Search for the cell housing the specified text and yield its (x, y) center coordinate. 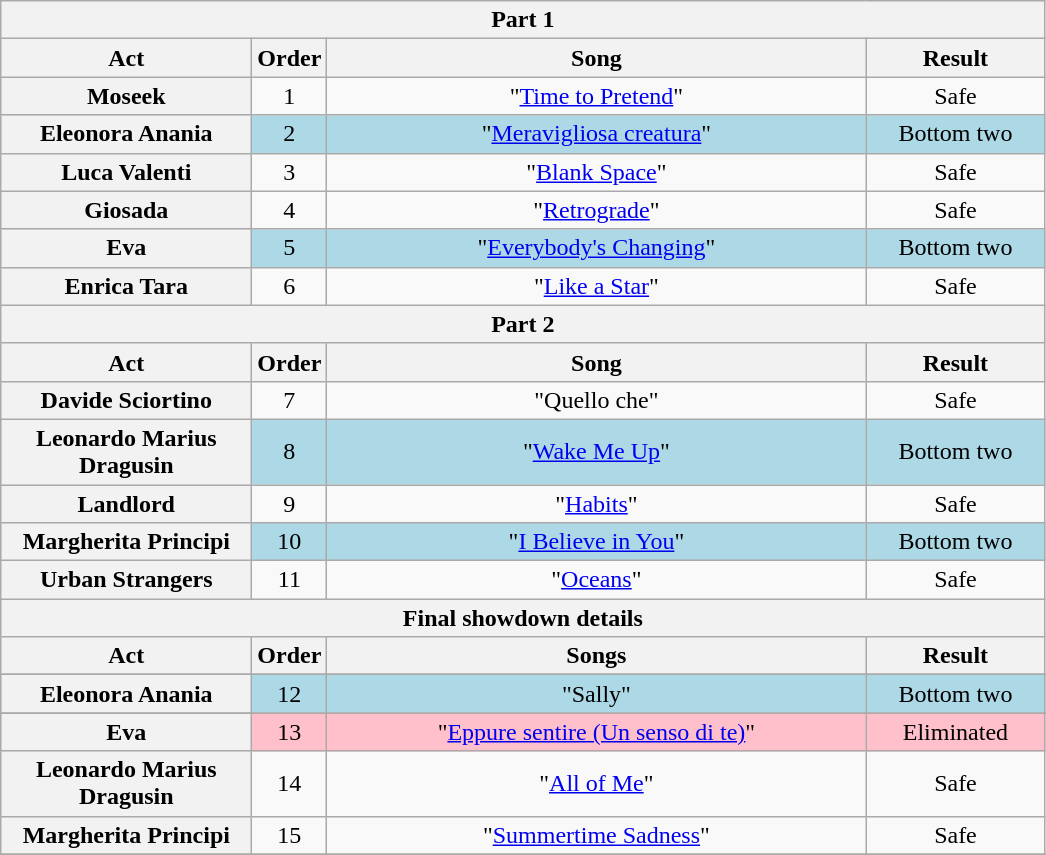
"Wake Me Up" (596, 452)
9 (290, 503)
"Like a Star" (596, 286)
"Meravigliosa creatura" (596, 134)
"Summertime Sadness" (596, 835)
"Retrograde" (596, 210)
5 (290, 248)
Moseek (126, 96)
Final showdown details (523, 618)
12 (290, 694)
10 (290, 542)
"Eppure sentire (Un senso di te)" (596, 732)
Giosada (126, 210)
Eliminated (956, 732)
Urban Strangers (126, 580)
Luca Valenti (126, 172)
"Quello che" (596, 400)
Enrica Tara (126, 286)
3 (290, 172)
14 (290, 784)
2 (290, 134)
"I Believe in You" (596, 542)
"All of Me" (596, 784)
Part 1 (523, 20)
4 (290, 210)
Landlord (126, 503)
7 (290, 400)
Davide Sciortino (126, 400)
"Time to Pretend" (596, 96)
6 (290, 286)
Songs (596, 656)
"Sally" (596, 694)
1 (290, 96)
13 (290, 732)
"Everybody's Changing" (596, 248)
15 (290, 835)
8 (290, 452)
"Habits" (596, 503)
"Blank Space" (596, 172)
11 (290, 580)
"Oceans" (596, 580)
Part 2 (523, 324)
